Scan for the cell matching the given text and deliver its [x, y] coordinate at center. 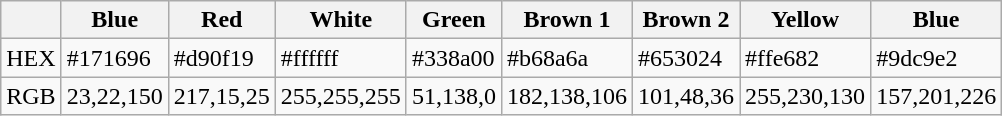
White [340, 20]
23,22,150 [114, 96]
255,230,130 [806, 96]
#338a00 [454, 58]
HEX [31, 58]
#653024 [686, 58]
101,48,36 [686, 96]
#171696 [114, 58]
182,138,106 [566, 96]
#b68a6a [566, 58]
#9dc9e2 [936, 58]
157,201,226 [936, 96]
RGB [31, 96]
255,255,255 [340, 96]
#ffffff [340, 58]
Green [454, 20]
#ffe682 [806, 58]
#d90f19 [222, 58]
217,15,25 [222, 96]
Brown 2 [686, 20]
51,138,0 [454, 96]
Red [222, 20]
Yellow [806, 20]
Brown 1 [566, 20]
